Detect which cell encompasses the target text, then output its (X, Y) center coordinate. 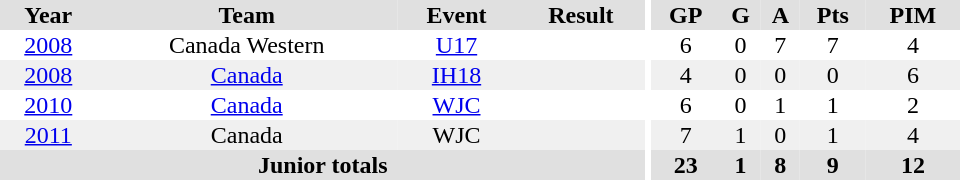
2011 (48, 135)
2010 (48, 105)
9 (833, 165)
GP (686, 15)
IH18 (456, 75)
2 (913, 105)
Year (48, 15)
Canada Western (247, 45)
Event (456, 15)
12 (913, 165)
U17 (456, 45)
Junior totals (323, 165)
8 (780, 165)
23 (686, 165)
G (740, 15)
A (780, 15)
Team (247, 15)
PIM (913, 15)
Pts (833, 15)
Result (580, 15)
